Extract the [x, y] coordinate from the center of the cell holding the provided text.  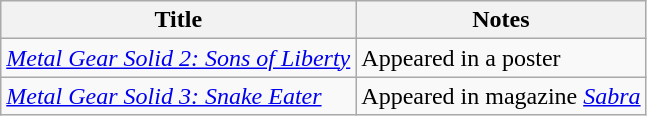
Notes [501, 20]
Metal Gear Solid 3: Snake Eater [178, 96]
Title [178, 20]
Appeared in a poster [501, 58]
Appeared in magazine Sabra [501, 96]
Metal Gear Solid 2: Sons of Liberty [178, 58]
